Return the [x, y] coordinate for the center point of the cell that contains the specified text.  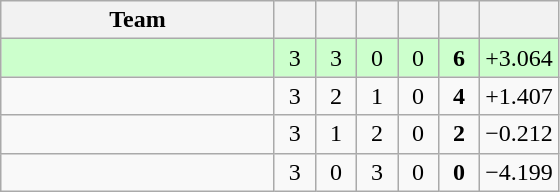
6 [460, 58]
+3.064 [520, 58]
Team [138, 20]
4 [460, 96]
−0.212 [520, 134]
−4.199 [520, 172]
+1.407 [520, 96]
